Scan for the cell matching the given text and deliver its (X, Y) coordinate at center. 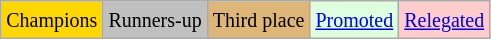
Relegated (444, 20)
Promoted (354, 20)
Champions (52, 20)
Runners-up (155, 20)
Third place (258, 20)
